Extract the [x, y] coordinate from the center of the cell holding the provided text.  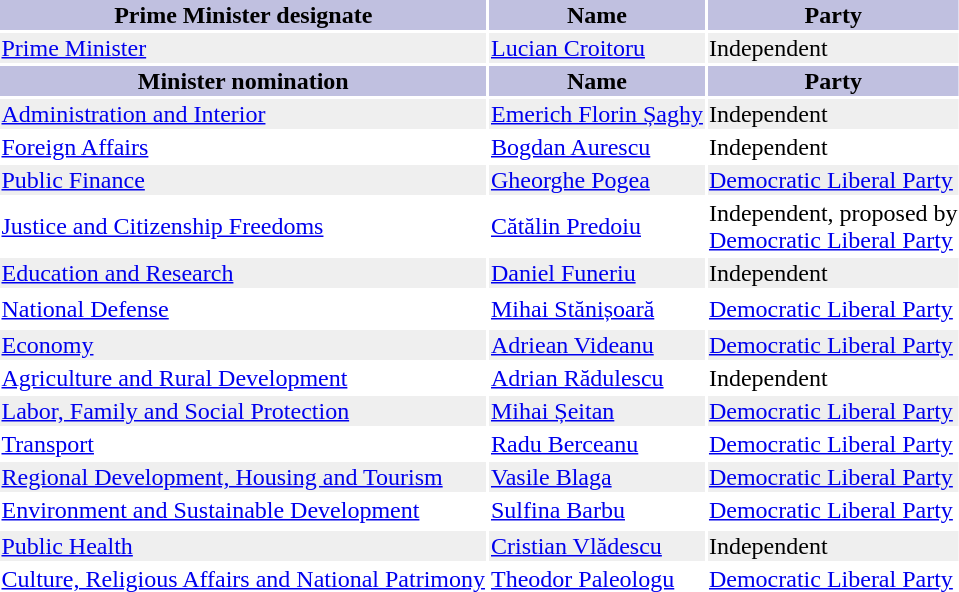
Gheorghe Pogea [596, 180]
Environment and Sustainable Development [243, 510]
Public Health [243, 546]
Vasile Blaga [596, 477]
Public Finance [243, 180]
Adriean Videanu [596, 345]
Transport [243, 444]
Regional Development, Housing and Tourism [243, 477]
National Defense [243, 309]
Radu Berceanu [596, 444]
Mihai Stănișoară [596, 309]
Prime Minister [243, 48]
Adrian Rădulescu [596, 378]
Mihai Șeitan [596, 411]
Minister nomination [243, 81]
Cătălin Predoiu [596, 226]
Emerich Florin Șaghy [596, 114]
Justice and Citizenship Freedoms [243, 226]
Labor, Family and Social Protection [243, 411]
Sulfina Barbu [596, 510]
Bogdan Aurescu [596, 147]
Daniel Funeriu [596, 273]
Economy [243, 345]
Lucian Croitoru [596, 48]
Cristian Vlădescu [596, 546]
Prime Minister designate [243, 15]
Administration and Interior [243, 114]
Education and Research [243, 273]
Foreign Affairs [243, 147]
Agriculture and Rural Development [243, 378]
Independent, proposed byDemocratic Liberal Party [833, 226]
